Return (x, y) of the center of cell containing provided text 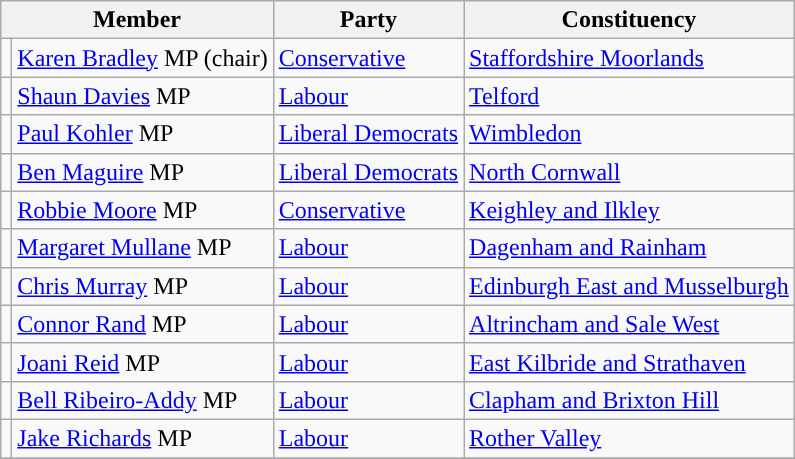
Constituency (630, 20)
Keighley and Ilkley (630, 210)
Telford (630, 96)
Clapham and Brixton Hill (630, 400)
Wimbledon (630, 134)
Member (137, 20)
Rother Valley (630, 438)
Shaun Davies MP (142, 96)
Connor Rand MP (142, 324)
Karen Bradley MP (chair) (142, 58)
Chris Murray MP (142, 286)
Joani Reid MP (142, 362)
Party (368, 20)
East Kilbride and Strathaven (630, 362)
Paul Kohler MP (142, 134)
Altrincham and Sale West (630, 324)
Margaret Mullane MP (142, 248)
Jake Richards MP (142, 438)
Dagenham and Rainham (630, 248)
Robbie Moore MP (142, 210)
North Cornwall (630, 172)
Ben Maguire MP (142, 172)
Edinburgh East and Musselburgh (630, 286)
Staffordshire Moorlands (630, 58)
Bell Ribeiro-Addy MP (142, 400)
